Detect which cell encompasses the target text, then output its [X, Y] center coordinate. 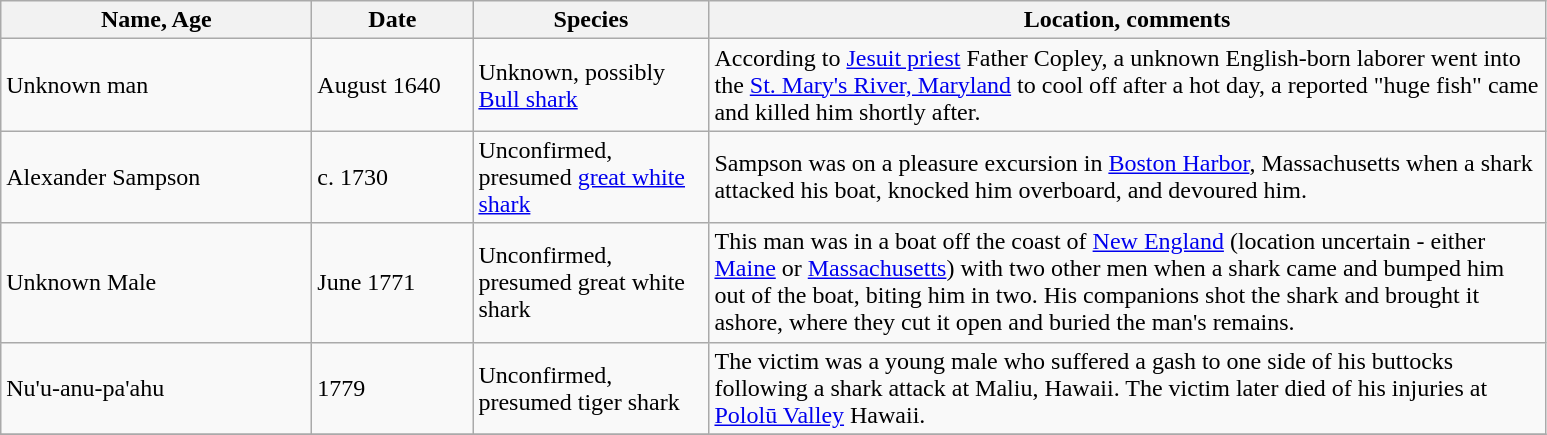
Unknown man [156, 85]
Unconfirmed, presumed tiger shark [591, 388]
August 1640 [392, 85]
Location, comments [1127, 20]
Alexander Sampson [156, 177]
Unknown, possibly Bull shark [591, 85]
c. 1730 [392, 177]
June 1771 [392, 282]
Name, Age [156, 20]
Unknown Male [156, 282]
1779 [392, 388]
Species [591, 20]
Date [392, 20]
Nu'u-anu-pa'ahu [156, 388]
Sampson was on a pleasure excursion in Boston Harbor, Massachusetts when a shark attacked his boat, knocked him overboard, and devoured him. [1127, 177]
